Pinpoint the cell where the given text exists, returning its [x, y] midpoint coordinate. 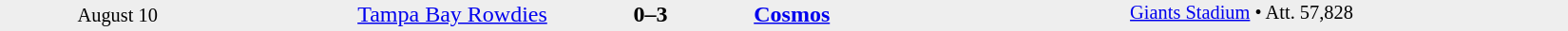
Cosmos [941, 14]
0–3 [650, 14]
August 10 [118, 15]
Tampa Bay Rowdies [392, 14]
Giants Stadium • Att. 57,828 [1348, 15]
